Capture the cell that displays the provided text and extract its (X, Y) central coordinate. 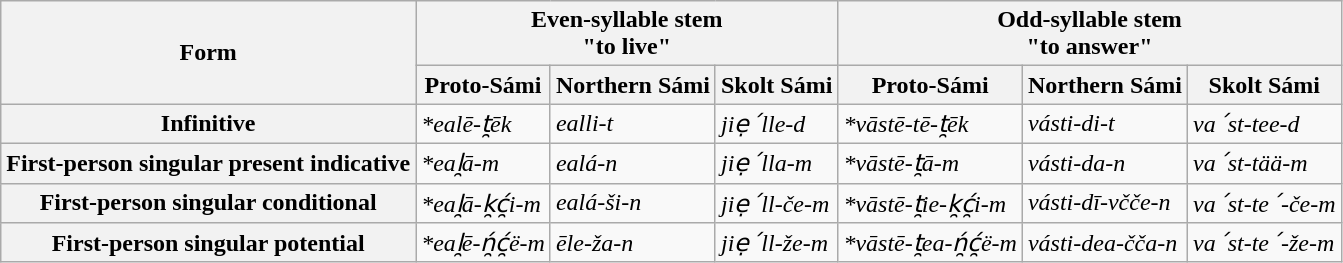
ēle-ža-n (632, 243)
Even-syllable stem"to live" (627, 34)
ealá-n (632, 163)
vaˊst-tää-m (1264, 163)
*vāstē-tē-t̯ēk (930, 124)
vásti-da-n (1104, 163)
First-person singular conditional (208, 203)
Infinitive (208, 124)
vásti-dī-včče-n (1104, 203)
First-person singular potential (208, 243)
vaˊst-teˊ-že-m (1264, 243)
jiẹˊll-če-m (776, 203)
vásti-di-t (1104, 124)
First-person singular present indicative (208, 163)
vásti-dea-čča-n (1104, 243)
vaˊst-tee-d (1264, 124)
vaˊst-teˊ-če-m (1264, 203)
jiẹˊlla-m (776, 163)
*vāstē-t̯ie-k̯ć̯i-m (930, 203)
*eal̯ā-m (484, 163)
*vāstē-t̯ā-m (930, 163)
Form (208, 52)
*eal̯ā-k̯ć̯i-m (484, 203)
*ealē-t̯ēk (484, 124)
*vāstē-t̯ea-ń̯ć̯ë-m (930, 243)
ealá-ši-n (632, 203)
jiẹˊlle-d (776, 124)
jiẹˊll-že-m (776, 243)
Odd-syllable stem"to answer" (1090, 34)
ealli-t (632, 124)
*eal̯ē-ń̯ć̯ë-m (484, 243)
